Scan for the cell matching the given text and deliver its [X, Y] coordinate at center. 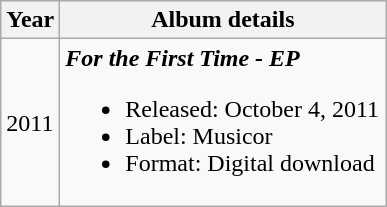
For the First Time - EPReleased: October 4, 2011Label: MusicorFormat: Digital download [223, 122]
2011 [30, 122]
Year [30, 20]
Album details [223, 20]
